Scan for the cell matching the given text and deliver its [X, Y] coordinate at center. 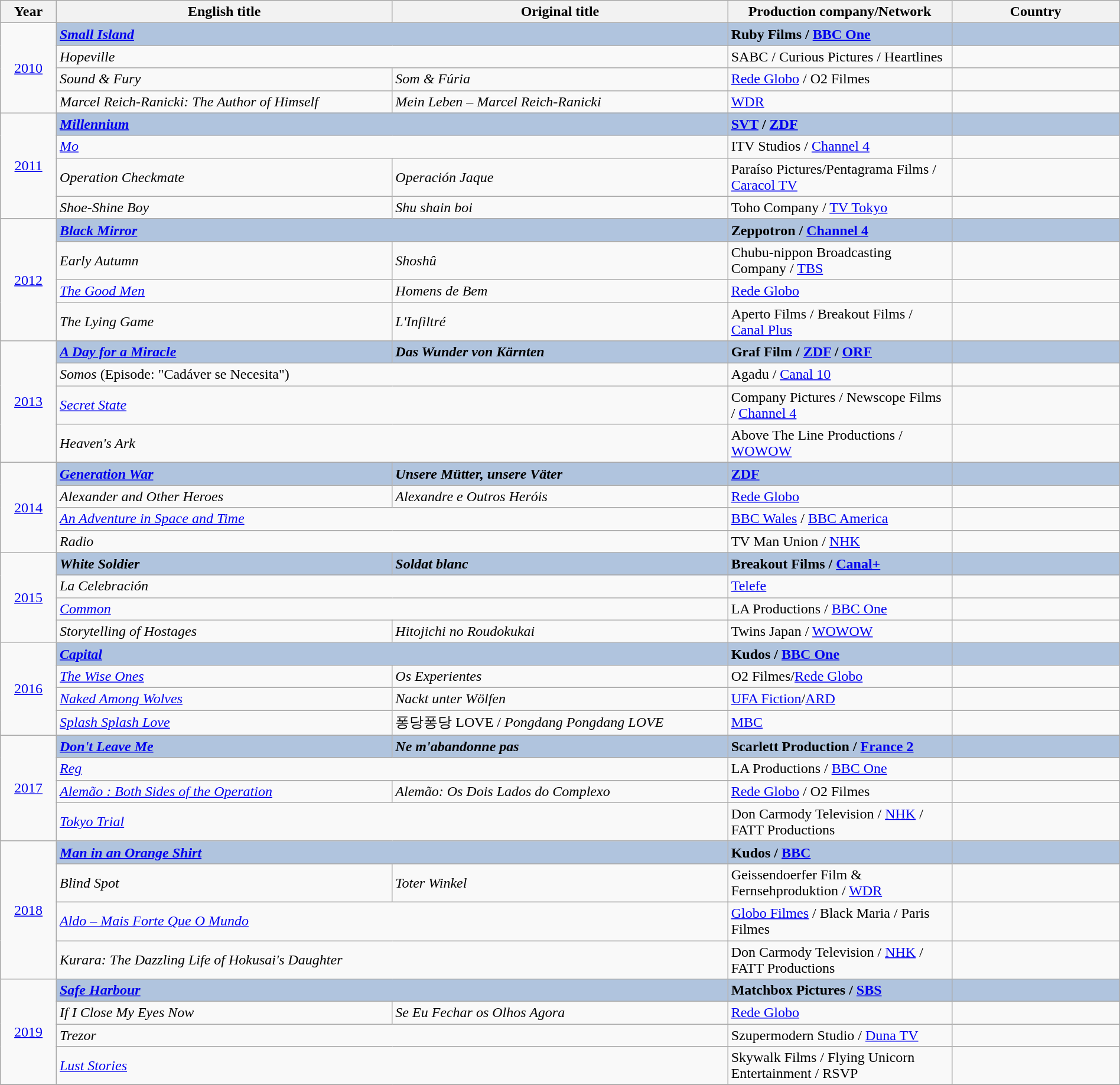
Reg [392, 769]
Blind Spot [224, 883]
Zeppotron / Channel 4 [840, 230]
If I Close My Eyes Now [224, 1013]
Common [392, 609]
The Good Men [224, 291]
Country [1036, 12]
Year [28, 12]
Kudos / BBC [840, 852]
Radio [392, 541]
Hitojichi no Roudokukai [560, 631]
Geissendoerfer Film & Fernsehproduktion / WDR [840, 883]
ZDF [840, 474]
2018 [28, 910]
Above The Line Productions / WOWOW [840, 443]
Marcel Reich-Ranicki: The Author of Himself [224, 102]
The Lying Game [224, 321]
Scarlett Production / France 2 [840, 746]
Early Autumn [224, 260]
2012 [28, 280]
Hopeville [392, 57]
Twins Japan / WOWOW [840, 631]
Somos (Episode: "Cadáver se Necesita") [392, 375]
Secret State [392, 405]
SVT / ZDF [840, 124]
Man in an Orange Shirt [392, 852]
Small Island [392, 34]
Aldo – Mais Forte Que O Mundo [392, 921]
UFA Fiction/ARD [840, 699]
Generation War [224, 474]
A Day for a Miracle [224, 352]
O2 Filmes/Rede Globo [840, 676]
BBC Wales / BBC America [840, 519]
Splash Splash Love [224, 723]
Black Mirror [392, 230]
Capital [392, 654]
Das Wunder von Kärnten [560, 352]
Aperto Films / Breakout Films / Canal Plus [840, 321]
Naked Among Wolves [224, 699]
MBC [840, 723]
Som & Fúria [560, 79]
Alexandre e Outros Heróis [560, 496]
Toho Company / TV Tokyo [840, 207]
Shoshû [560, 260]
Ruby Films / BBC One [840, 34]
2015 [28, 597]
Szupermodern Studio / Duna TV [840, 1035]
Os Experientes [560, 676]
Ne m'abandonne pas [560, 746]
Telefe [840, 586]
Lust Stories [392, 1066]
Mein Leben – Marcel Reich-Ranicki [560, 102]
English title [224, 12]
Skywalk Films / Flying Unicorn Entertainment / RSVP [840, 1066]
TV Man Union / NHK [840, 541]
Production company/Network [840, 12]
2019 [28, 1032]
Trezor [392, 1035]
Safe Harbour [392, 990]
White Soldier [224, 564]
Kurara: The Dazzling Life of Hokusai's Daughter [392, 960]
2017 [28, 788]
Shoe-Shine Boy [224, 207]
Homens de Bem [560, 291]
Kudos / BBC One [840, 654]
Mo [392, 147]
Operación Jaque [560, 177]
Tokyo Trial [392, 821]
Toter Winkel [560, 883]
2016 [28, 689]
Company Pictures / Newscope Films / Channel 4 [840, 405]
WDR [840, 102]
Se Eu Fechar os Olhos Agora [560, 1013]
Paraíso Pictures/Pentagrama Films / Caracol TV [840, 177]
2014 [28, 508]
La Celebración [392, 586]
Chubu-nippon Broadcasting Company / TBS [840, 260]
Millennium [392, 124]
Alexander and Other Heroes [224, 496]
L'Infiltré [560, 321]
Shu shain boi [560, 207]
ITV Studios / Channel 4 [840, 147]
Graf Film / ZDF / ORF [840, 352]
2011 [28, 165]
2013 [28, 402]
2010 [28, 68]
퐁당퐁당 LOVE / Pongdang Pongdang LOVE [560, 723]
The Wise Ones [224, 676]
Nackt unter Wölfen [560, 699]
Matchbox Pictures / SBS [840, 990]
SABC / Curious Pictures / Heartlines [840, 57]
Globo Filmes / Black Maria / Paris Filmes [840, 921]
Heaven's Ark [392, 443]
Alemão: Os Dois Lados do Complexo [560, 791]
Sound & Fury [224, 79]
An Adventure in Space and Time [392, 519]
Unsere Mütter, unsere Väter [560, 474]
Agadu / Canal 10 [840, 375]
Storytelling of Hostages [224, 631]
Don't Leave Me [224, 746]
Original title [560, 12]
Alemão : Both Sides of the Operation [224, 791]
Operation Checkmate [224, 177]
Breakout Films / Canal+ [840, 564]
Soldat blanc [560, 564]
